From the cell containing the given text, extract its center point as [x, y] coordinate. 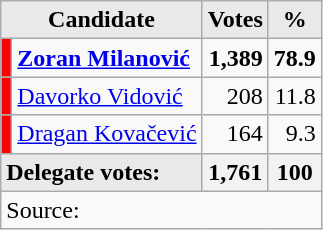
Davorko Vidović [107, 96]
78.9 [294, 58]
1,389 [235, 58]
9.3 [294, 134]
1,761 [235, 172]
Zoran Milanović [107, 58]
% [294, 20]
Votes [235, 20]
11.8 [294, 96]
Delegate votes: [102, 172]
164 [235, 134]
Candidate [102, 20]
100 [294, 172]
208 [235, 96]
Source: [162, 210]
Dragan Kovačević [107, 134]
